Pinpoint the cell where the given text exists, returning its [X, Y] midpoint coordinate. 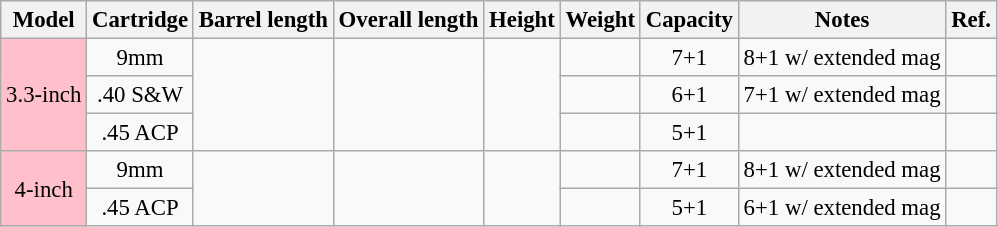
4-inch [44, 188]
6+1 [689, 95]
3.3-inch [44, 96]
Notes [842, 20]
6+1 w/ extended mag [842, 208]
Capacity [689, 20]
Overall length [408, 20]
Weight [600, 20]
Height [522, 20]
Model [44, 20]
Ref. [971, 20]
.40 S&W [140, 95]
7+1 w/ extended mag [842, 95]
Barrel length [263, 20]
Cartridge [140, 20]
